Pinpoint the cell where the given text exists, returning its [x, y] midpoint coordinate. 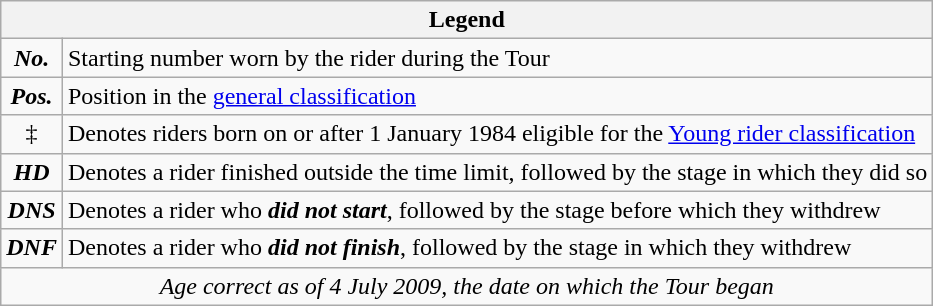
DNF [32, 248]
Denotes riders born on or after 1 January 1984 eligible for the Young rider classification [497, 134]
Denotes a rider finished outside the time limit, followed by the stage in which they did so [497, 172]
Denotes a rider who did not finish, followed by the stage in which they withdrew [497, 248]
Age correct as of 4 July 2009, the date on which the Tour began [467, 286]
Legend [467, 20]
Denotes a rider who did not start, followed by the stage before which they withdrew [497, 210]
DNS [32, 210]
Position in the general classification [497, 96]
Pos. [32, 96]
Starting number worn by the rider during the Tour [497, 58]
No. [32, 58]
HD [32, 172]
‡ [32, 134]
